For the text-containing cell, return its midpoint in (x, y) coordinate format. 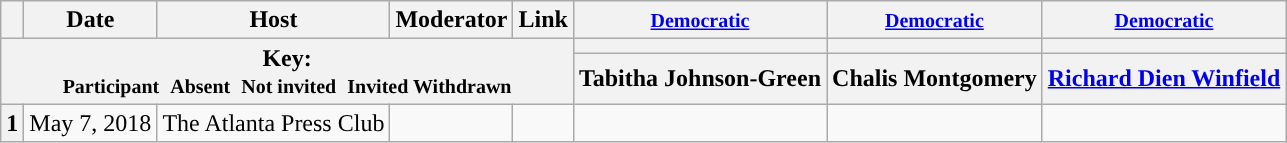
Chalis Montgomery (935, 78)
Date (90, 20)
May 7, 2018 (90, 123)
Tabitha Johnson-Green (700, 78)
Key: Participant Absent Not invited Invited Withdrawn (288, 72)
1 (12, 123)
Moderator (452, 20)
The Atlanta Press Club (274, 123)
Link (543, 20)
Host (274, 20)
Richard Dien Winfield (1164, 78)
